Find where the given text appears and provide that cell's center as [x, y] coordinate. 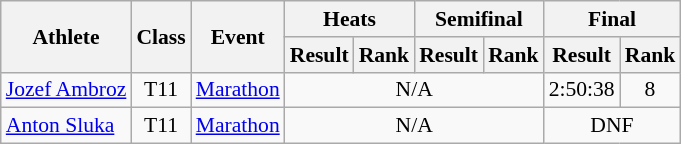
Jozef Ambroz [66, 90]
Final [612, 19]
Heats [350, 19]
Athlete [66, 36]
Event [238, 36]
2:50:38 [582, 90]
Class [160, 36]
DNF [612, 126]
8 [650, 90]
Semifinal [478, 19]
Anton Sluka [66, 126]
